Search for the cell housing the specified text and yield its (X, Y) center coordinate. 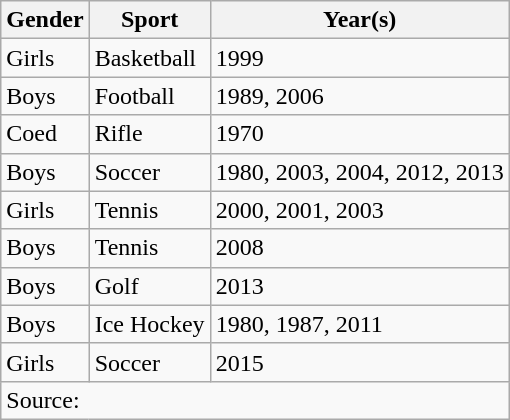
1999 (360, 58)
2008 (360, 248)
1980, 1987, 2011 (360, 324)
1980, 2003, 2004, 2012, 2013 (360, 172)
Ice Hockey (150, 324)
2000, 2001, 2003 (360, 210)
1989, 2006 (360, 96)
2013 (360, 286)
1970 (360, 134)
Sport (150, 20)
Gender (45, 20)
Golf (150, 286)
Football (150, 96)
Basketball (150, 58)
Source: (255, 400)
Year(s) (360, 20)
Coed (45, 134)
Rifle (150, 134)
2015 (360, 362)
